Extract the (x, y) coordinate from the center of the cell holding the provided text.  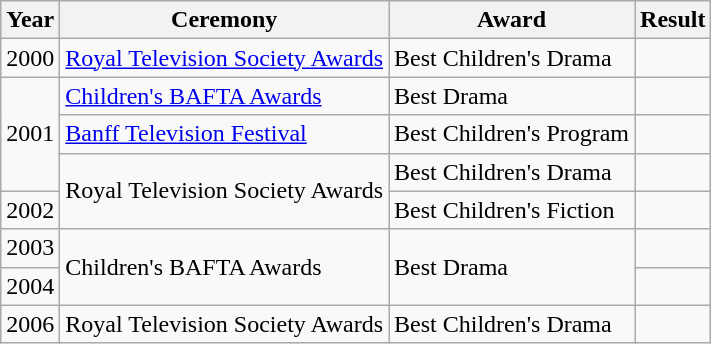
Result (673, 20)
Year (30, 20)
2004 (30, 286)
2001 (30, 134)
Award (512, 20)
Best Children's Fiction (512, 210)
Best Children's Program (512, 134)
2002 (30, 210)
2003 (30, 248)
Ceremony (224, 20)
2006 (30, 324)
2000 (30, 58)
Banff Television Festival (224, 134)
